Capture the cell that displays the provided text and extract its (x, y) central coordinate. 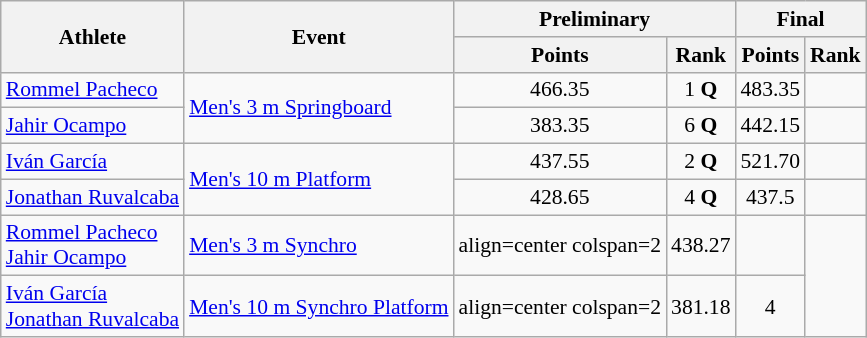
1 Q (700, 90)
Jahir Ocampo (92, 126)
Event (318, 36)
381.18 (700, 306)
6 Q (700, 126)
483.35 (770, 90)
383.35 (560, 126)
442.15 (770, 126)
2 Q (700, 162)
Men's 3 m Springboard (318, 108)
Rommel PachecoJahir Ocampo (92, 246)
438.27 (700, 246)
437.5 (770, 197)
Final (801, 19)
Men's 3 m Synchro (318, 246)
Men's 10 m Synchro Platform (318, 306)
Preliminary (595, 19)
466.35 (560, 90)
521.70 (770, 162)
Iván GarcíaJonathan Ruvalcaba (92, 306)
Iván García (92, 162)
Jonathan Ruvalcaba (92, 197)
428.65 (560, 197)
4 (770, 306)
Men's 10 m Platform (318, 180)
Athlete (92, 36)
Rommel Pacheco (92, 90)
4 Q (700, 197)
437.55 (560, 162)
